From the cell containing the given text, extract its center point as [X, Y] coordinate. 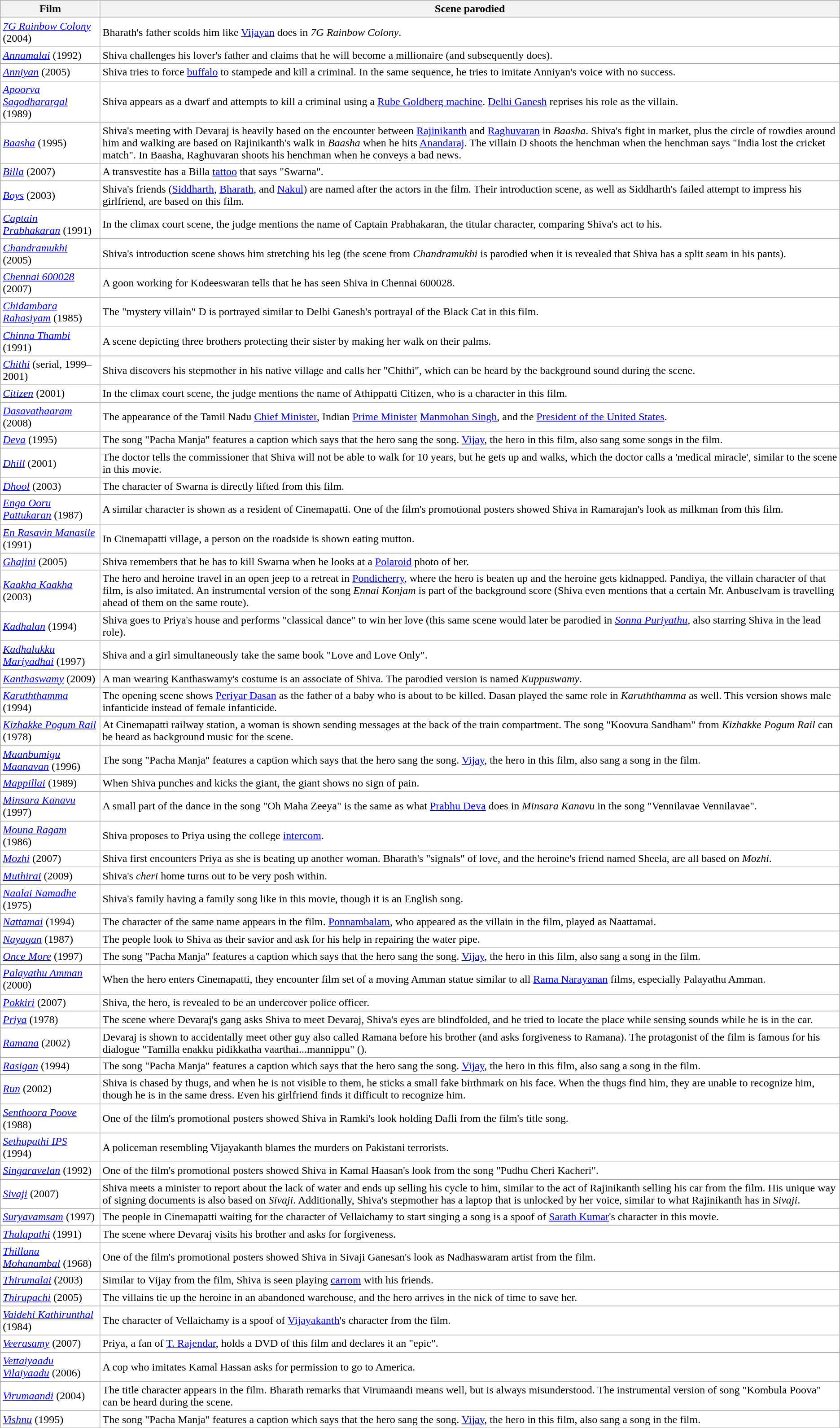
Vettaiyaadu Vilaiyaadu (2006) [50, 1366]
7G Rainbow Colony (2004) [50, 32]
A man wearing Kanthaswamy's costume is an associate of Shiva. The parodied version is named Kuppuswamy. [470, 678]
When the hero enters Cinemapatti, they encounter film set of a moving Amman statue similar to all Rama Narayanan films, especially Palayathu Amman. [470, 980]
One of the film's promotional posters showed Shiva in Kamal Haasan's look from the song "Pudhu Cheri Kacheri". [470, 1171]
The character of Swarna is directly lifted from this film. [470, 486]
In the climax court scene, the judge mentions the name of Captain Prabhakaran, the titular character, comparing Shiva's act to his. [470, 224]
The people in Cinemapatti waiting for the character of Vellaichamy to start singing a song is a spoof of Sarath Kumar's character in this movie. [470, 1217]
Priya (1978) [50, 1019]
Shiva discovers his stepmother in his native village and calls her "Chithi", which can be heard by the background sound during the scene. [470, 371]
The song "Pacha Manja" features a caption which says that the hero sang the song. Vijay, the hero in this film, also sang some songs in the film. [470, 440]
Senthoora Poove (1988) [50, 1118]
A transvestite has a Billa tattoo that says "Swarna". [470, 172]
Mappillai (1989) [50, 783]
Thirumalai (2003) [50, 1280]
A small part of the dance in the song "Oh Maha Zeeya" is the same as what Prabhu Deva does in Minsara Kanavu in the song "Vennilavae Vennilavae". [470, 806]
Thalapathi (1991) [50, 1234]
Shiva and a girl simultaneously take the same book "Love and Love Only". [470, 655]
Baasha (1995) [50, 143]
The character of the same name appears in the film. Ponnambalam, who appeared as the villain in the film, played as Naattamai. [470, 922]
The appearance of the Tamil Nadu Chief Minister, Indian Prime Minister Manmohan Singh, and the President of the United States. [470, 417]
Citizen (2001) [50, 394]
Muthirai (2009) [50, 876]
Shiva's cheri home turns out to be very posh within. [470, 876]
The "mystery villain" D is portrayed similar to Delhi Ganesh's portrayal of the Black Cat in this film. [470, 312]
Dhill (2001) [50, 463]
Deva (1995) [50, 440]
Similar to Vijay from the film, Shiva is seen playing carrom with his friends. [470, 1280]
Ramana (2002) [50, 1042]
Veerasamy (2007) [50, 1344]
Boys (2003) [50, 195]
Thillana Mohanambal (1968) [50, 1257]
A goon working for Kodeeswaran tells that he has seen Shiva in Chennai 600028. [470, 283]
Anniyan (2005) [50, 72]
One of the film's promotional posters showed Shiva in Ramki's look holding Dafli from the film's title song. [470, 1118]
Mozhi (2007) [50, 859]
Minsara Kanavu (1997) [50, 806]
Scene parodied [470, 9]
Palayathu Amman (2000) [50, 980]
Chandramukhi (2005) [50, 253]
In Cinemapatti village, a person on the roadside is shown eating mutton. [470, 539]
Shiva remembers that he has to kill Swarna when he looks at a Polaroid photo of her. [470, 562]
Enga Ooru Pattukaran (1987) [50, 509]
Chithi (serial, 1999–2001) [50, 371]
Kadhalan (1994) [50, 626]
Kadhalukku Mariyadhai (1997) [50, 655]
Film [50, 9]
Chidambara Rahasiyam (1985) [50, 312]
The villains tie up the heroine in an abandoned warehouse, and the hero arrives in the nick of time to save her. [470, 1297]
Naalai Namadhe (1975) [50, 899]
Kizhakke Pogum Rail (1978) [50, 731]
Maanbumigu Maanavan (1996) [50, 760]
Shiva proposes to Priya using the college intercom. [470, 836]
When Shiva punches and kicks the giant, the giant shows no sign of pain. [470, 783]
Shiva, the hero, is revealed to be an undercover police officer. [470, 1002]
En Rasavin Manasile (1991) [50, 539]
Dhool (2003) [50, 486]
Nayagan (1987) [50, 939]
Dasavathaaram (2008) [50, 417]
Singaravelan (1992) [50, 1171]
Sethupathi IPS (1994) [50, 1147]
Shiva challenges his lover's father and claims that he will become a millionaire (and subsequently does). [470, 55]
Chennai 600028 (2007) [50, 283]
Mouna Ragam (1986) [50, 836]
A cop who imitates Kamal Hassan asks for permission to go to America. [470, 1366]
Shiva appears as a dwarf and attempts to kill a criminal using a Rube Goldberg machine. Delhi Ganesh reprises his role as the villain. [470, 101]
Pokkiri (2007) [50, 1002]
Sivaji (2007) [50, 1194]
Captain Prabhakaran (1991) [50, 224]
Shiva tries to force buffalo to stampede and kill a criminal. In the same sequence, he tries to imitate Anniyan's voice with no success. [470, 72]
Shiva's family having a family song like in this movie, though it is an English song. [470, 899]
Nattamai (1994) [50, 922]
The character of Vellaichamy is a spoof of Vijayakanth's character from the film. [470, 1321]
Bharath's father scolds him like Vijayan does in 7G Rainbow Colony. [470, 32]
Annamalai (1992) [50, 55]
A policeman resembling Vijayakanth blames the murders on Pakistani terrorists. [470, 1147]
Ghajini (2005) [50, 562]
Kanthaswamy (2009) [50, 678]
Vaidehi Kathirunthal (1984) [50, 1321]
Once More (1997) [50, 956]
Thirupachi (2005) [50, 1297]
The scene where Devaraj visits his brother and asks for forgiveness. [470, 1234]
Chinna Thambi (1991) [50, 341]
Suryavamsam (1997) [50, 1217]
One of the film's promotional posters showed Shiva in Sivaji Ganesan's look as Nadhaswaram artist from the film. [470, 1257]
The people look to Shiva as their savior and ask for his help in repairing the water pipe. [470, 939]
Run (2002) [50, 1089]
Kaakha Kaakha (2003) [50, 591]
In the climax court scene, the judge mentions the name of Athippatti Citizen, who is a character in this film. [470, 394]
Karuththamma (1994) [50, 701]
Vishnu (1995) [50, 1419]
Billa (2007) [50, 172]
A scene depicting three brothers protecting their sister by making her walk on their palms. [470, 341]
Rasigan (1994) [50, 1066]
Apoorva Sagodharargal (1989) [50, 101]
Priya, a fan of T. Rajendar, holds a DVD of this film and declares it an "epic". [470, 1344]
Virumaandi (2004) [50, 1396]
